Locate the cell with the specified text and output its (X, Y) center coordinate. 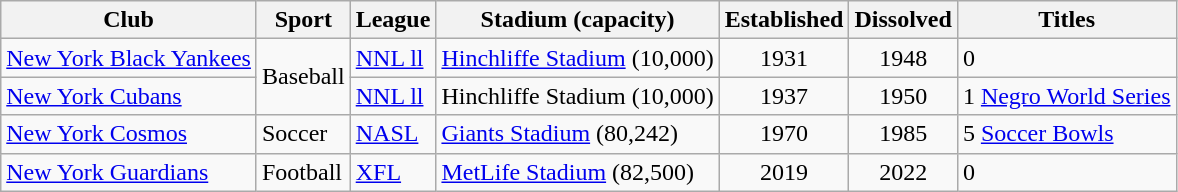
MetLife Stadium (82,500) (578, 172)
New York Guardians (129, 172)
Dissolved (903, 20)
1937 (784, 96)
Club (129, 20)
New York Cosmos (129, 134)
New York Black Yankees (129, 58)
1948 (903, 58)
Sport (303, 20)
5 Soccer Bowls (1066, 134)
2019 (784, 172)
Baseball (303, 77)
2022 (903, 172)
1 Negro World Series (1066, 96)
Giants Stadium (80,242) (578, 134)
1985 (903, 134)
New York Cubans (129, 96)
XFL (393, 172)
Football (303, 172)
1950 (903, 96)
Titles (1066, 20)
Soccer (303, 134)
Stadium (capacity) (578, 20)
1970 (784, 134)
1931 (784, 58)
NASL (393, 134)
League (393, 20)
Established (784, 20)
